Detect which cell encompasses the target text, then output its [x, y] center coordinate. 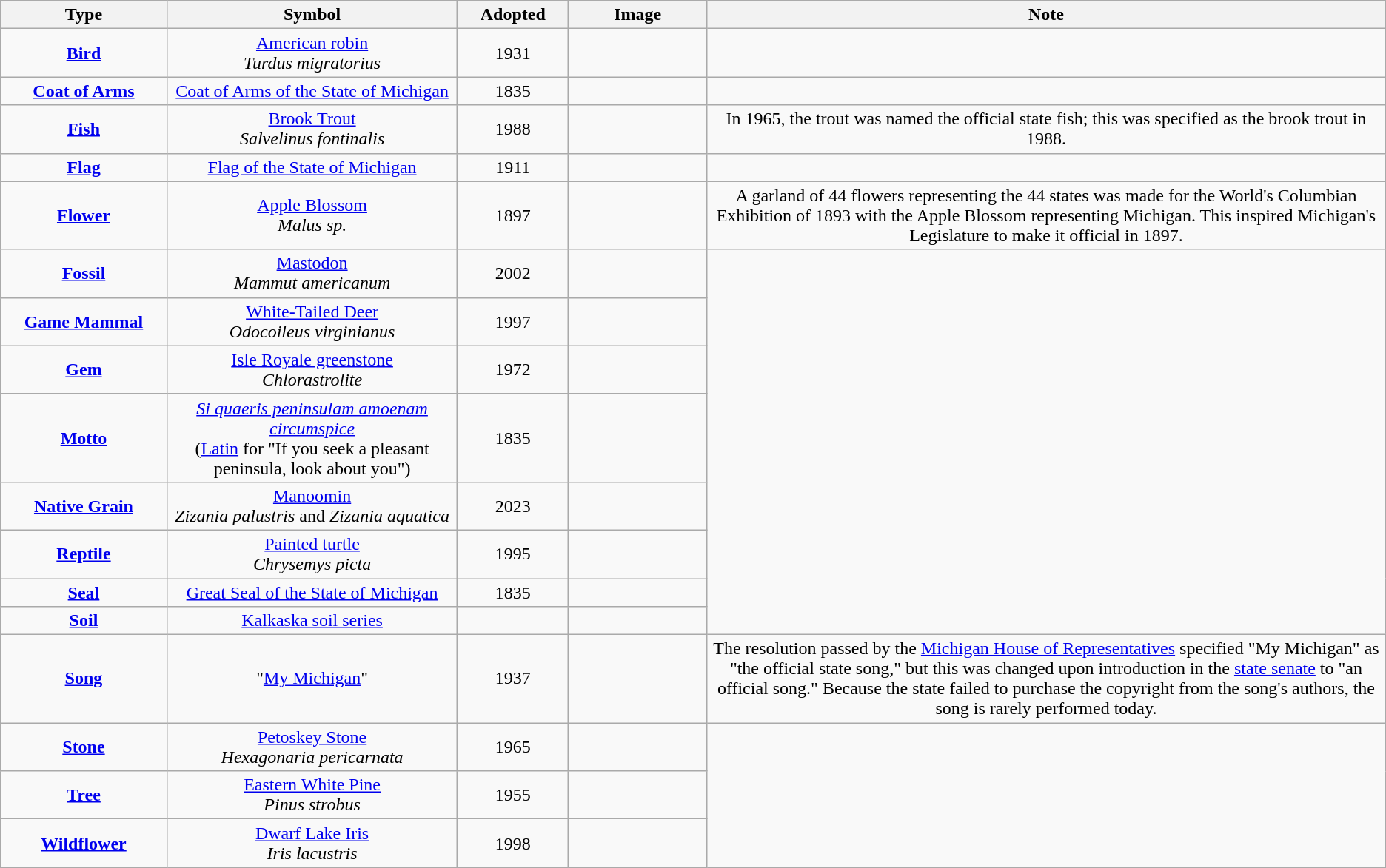
Eastern White Pine Pinus strobus [312, 795]
Flag of the State of Michigan [312, 167]
Kalkaska soil series [312, 621]
Fossil [84, 274]
Flag [84, 167]
Bird [84, 53]
1972 [513, 370]
Wildflower [84, 844]
Symbol [312, 15]
Note [1047, 15]
1931 [513, 53]
Dwarf Lake Iris Iris lacustris [312, 844]
Seal [84, 593]
Great Seal of the State of Michigan [312, 593]
1995 [513, 554]
Stone [84, 747]
Type [84, 15]
1988 [513, 129]
In 1965, the trout was named the official state fish; this was specified as the brook trout in 1988. [1047, 129]
Si quaeris peninsulam amoenam circumspice(Latin for "If you seek a pleasant peninsula, look about you") [312, 438]
Song [84, 679]
1897 [513, 215]
Manoomin Zizania palustris and Zizania aquatica [312, 506]
2002 [513, 274]
Flower [84, 215]
Adopted [513, 15]
Gem [84, 370]
1998 [513, 844]
"My Michigan" [312, 679]
Native Grain [84, 506]
Isle Royale greenstone Chlorastrolite [312, 370]
White-Tailed Deer Odocoileus virginianus [312, 321]
Brook Trout Salvelinus fontinalis [312, 129]
Soil [84, 621]
1937 [513, 679]
Reptile [84, 554]
American robin Turdus migratorius [312, 53]
2023 [513, 506]
Tree [84, 795]
Painted turtle Chrysemys picta [312, 554]
Motto [84, 438]
1955 [513, 795]
Image [638, 15]
Game Mammal [84, 321]
1997 [513, 321]
1911 [513, 167]
Coat of Arms of the State of Michigan [312, 91]
Apple Blossom Malus sp. [312, 215]
Petoskey Stone Hexagonaria pericarnata [312, 747]
Coat of Arms [84, 91]
Fish [84, 129]
Mastodon Mammut americanum [312, 274]
1965 [513, 747]
